Detect which cell encompasses the target text, then output its (X, Y) center coordinate. 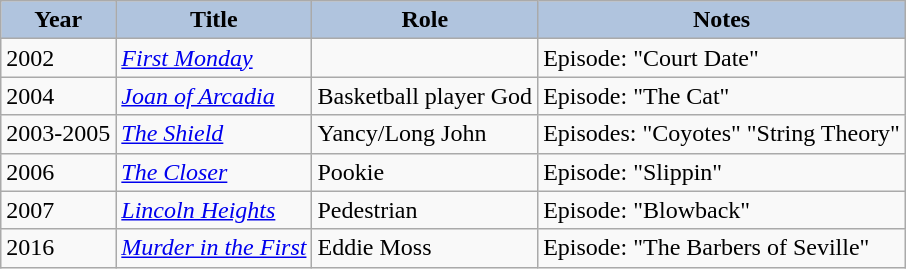
First Monday (214, 58)
2003-2005 (58, 134)
The Shield (214, 134)
Basketball player God (425, 96)
Title (214, 20)
Notes (722, 20)
The Closer (214, 172)
2004 (58, 96)
2006 (58, 172)
Episode: "Blowback" (722, 210)
Year (58, 20)
Pookie (425, 172)
Episodes: "Coyotes" "String Theory" (722, 134)
Pedestrian (425, 210)
Episode: "The Cat" (722, 96)
2002 (58, 58)
Episode: "The Barbers of Seville" (722, 248)
Yancy/Long John (425, 134)
Joan of Arcadia (214, 96)
Episode: "Slippin" (722, 172)
2016 (58, 248)
Murder in the First (214, 248)
2007 (58, 210)
Lincoln Heights (214, 210)
Role (425, 20)
Episode: "Court Date" (722, 58)
Eddie Moss (425, 248)
